Extract the [X, Y] coordinate from the center of the cell holding the provided text.  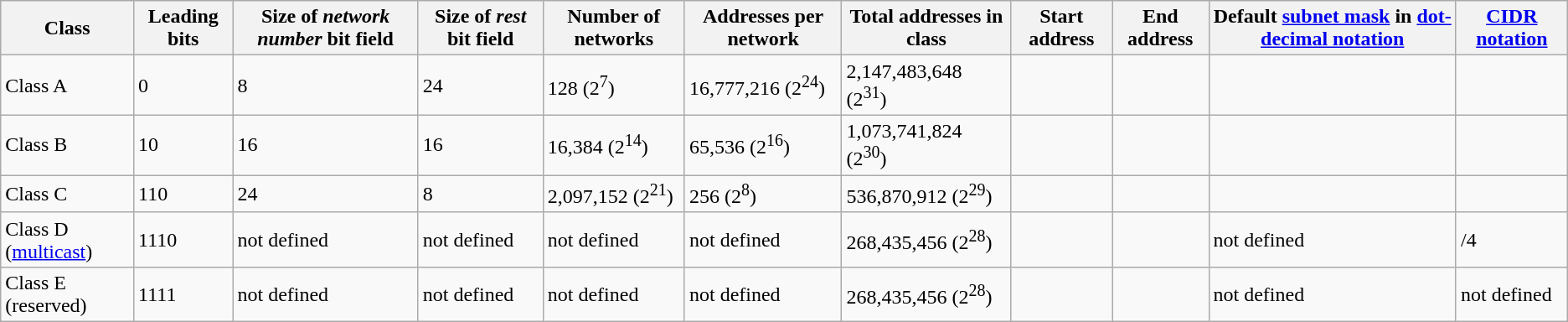
Size of network number bit field [325, 29]
16,384 (214) [613, 145]
Total addresses in class [926, 29]
Class B [67, 145]
Class C [67, 195]
/4 [1511, 240]
Number of networks [613, 29]
110 [183, 195]
2,097,152 (221) [613, 195]
0 [183, 86]
Leading bits [183, 29]
128 (27) [613, 86]
Addresses per network [762, 29]
1,073,741,824 (230) [926, 145]
CIDR notation [1511, 29]
Class A [67, 86]
1111 [183, 295]
16,777,216 (224) [762, 86]
Start address [1061, 29]
536,870,912 (229) [926, 195]
Class E (reserved) [67, 295]
End address [1161, 29]
Default subnet mask in dot-decimal notation [1332, 29]
1110 [183, 240]
Size of rest bit field [481, 29]
2,147,483,648 (231) [926, 86]
10 [183, 145]
256 (28) [762, 195]
65,536 (216) [762, 145]
Class D (multicast) [67, 240]
Class [67, 29]
